Return the (X, Y) coordinate for the center point of the cell that contains the specified text.  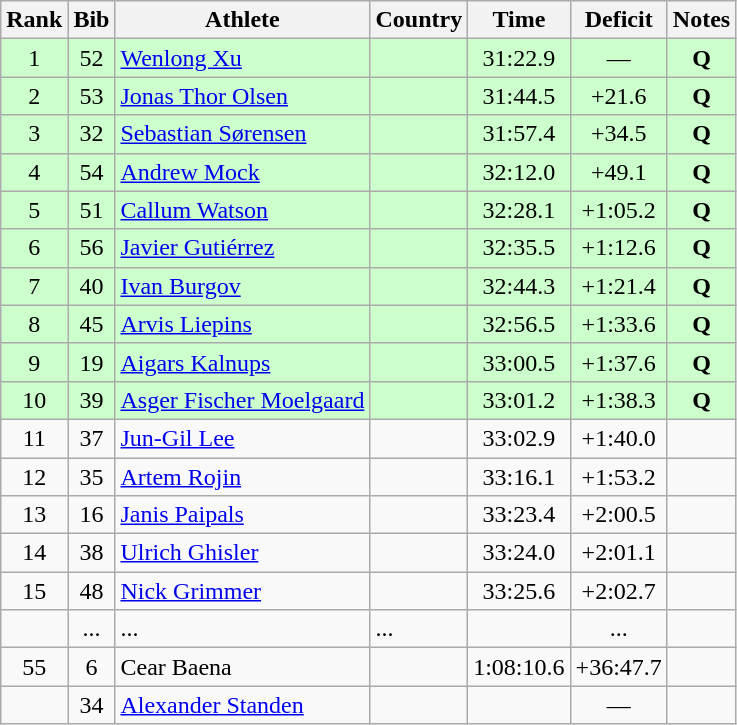
15 (34, 591)
33:00.5 (519, 362)
33:25.6 (519, 591)
Athlete (242, 20)
Rank (34, 20)
Janis Paipals (242, 515)
+1:37.6 (618, 362)
33:01.2 (519, 400)
53 (92, 96)
35 (92, 477)
Callum Watson (242, 210)
38 (92, 553)
1 (34, 58)
3 (34, 134)
37 (92, 438)
+1:33.6 (618, 324)
16 (92, 515)
54 (92, 172)
+1:12.6 (618, 248)
Cear Baena (242, 667)
56 (92, 248)
Nick Grimmer (242, 591)
+34.5 (618, 134)
33:02.9 (519, 438)
55 (34, 667)
33:24.0 (519, 553)
11 (34, 438)
+2:00.5 (618, 515)
9 (34, 362)
32 (92, 134)
Jun-Gil Lee (242, 438)
19 (92, 362)
+49.1 (618, 172)
Ivan Burgov (242, 286)
5 (34, 210)
+1:38.3 (618, 400)
+1:53.2 (618, 477)
10 (34, 400)
Wenlong Xu (242, 58)
7 (34, 286)
+1:21.4 (618, 286)
Ulrich Ghisler (242, 553)
31:22.9 (519, 58)
+1:05.2 (618, 210)
Sebastian Sørensen (242, 134)
Deficit (618, 20)
33:16.1 (519, 477)
32:56.5 (519, 324)
45 (92, 324)
Jonas Thor Olsen (242, 96)
4 (34, 172)
32:35.5 (519, 248)
Aigars Kalnups (242, 362)
33:23.4 (519, 515)
+21.6 (618, 96)
Bib (92, 20)
+1:40.0 (618, 438)
Country (419, 20)
31:44.5 (519, 96)
1:08:10.6 (519, 667)
Notes (701, 20)
13 (34, 515)
12 (34, 477)
32:44.3 (519, 286)
52 (92, 58)
40 (92, 286)
51 (92, 210)
Asger Fischer Moelgaard (242, 400)
39 (92, 400)
Time (519, 20)
Andrew Mock (242, 172)
Arvis Liepins (242, 324)
31:57.4 (519, 134)
+36:47.7 (618, 667)
14 (34, 553)
32:12.0 (519, 172)
Artem Rojin (242, 477)
48 (92, 591)
Javier Gutiérrez (242, 248)
34 (92, 705)
32:28.1 (519, 210)
8 (34, 324)
Alexander Standen (242, 705)
+2:02.7 (618, 591)
2 (34, 96)
+2:01.1 (618, 553)
